Pinpoint the cell where the given text exists, returning its (x, y) midpoint coordinate. 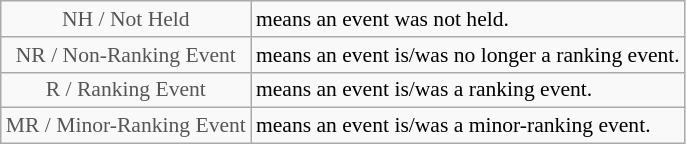
means an event is/was no longer a ranking event. (468, 55)
R / Ranking Event (126, 90)
means an event is/was a minor-ranking event. (468, 126)
means an event was not held. (468, 19)
means an event is/was a ranking event. (468, 90)
NR / Non-Ranking Event (126, 55)
NH / Not Held (126, 19)
MR / Minor-Ranking Event (126, 126)
